From the cell containing the given text, extract its center point as [X, Y] coordinate. 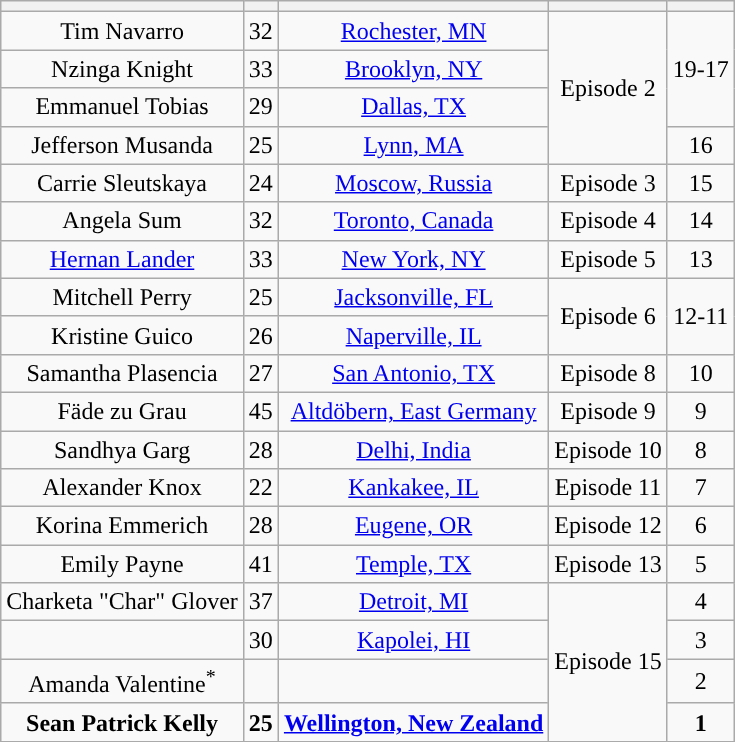
6 [700, 526]
Episode 9 [608, 411]
Episode 8 [608, 373]
Tim Navarro [122, 31]
Alexander Knox [122, 488]
30 [260, 640]
26 [260, 335]
Wellington, New Zealand [413, 722]
Rochester, MN [413, 31]
Toronto, Canada [413, 221]
14 [700, 221]
Sandhya Garg [122, 449]
Mitchell Perry [122, 297]
45 [260, 411]
Episode 11 [608, 488]
22 [260, 488]
15 [700, 183]
24 [260, 183]
37 [260, 602]
Kristine Guico [122, 335]
4 [700, 602]
Episode 2 [608, 88]
3 [700, 640]
Naperville, IL [413, 335]
Episode 4 [608, 221]
8 [700, 449]
Jefferson Musanda [122, 145]
Episode 10 [608, 449]
7 [700, 488]
10 [700, 373]
Episode 15 [608, 662]
Korina Emmerich [122, 526]
Angela Sum [122, 221]
27 [260, 373]
Jacksonville, FL [413, 297]
Detroit, MI [413, 602]
Samantha Plasencia [122, 373]
Episode 13 [608, 564]
13 [700, 259]
2 [700, 682]
16 [700, 145]
New York, NY [413, 259]
Episode 12 [608, 526]
San Antonio, TX [413, 373]
Episode 3 [608, 183]
Charketa "Char" Glover [122, 602]
12-11 [700, 316]
Temple, TX [413, 564]
Kapolei, HI [413, 640]
1 [700, 722]
Sean Patrick Kelly [122, 722]
Episode 6 [608, 316]
Amanda Valentine* [122, 682]
Dallas, TX [413, 107]
29 [260, 107]
Moscow, Russia [413, 183]
19-17 [700, 69]
Lynn, MA [413, 145]
Emmanuel Tobias [122, 107]
Altdöbern, East Germany [413, 411]
Episode 5 [608, 259]
Carrie Sleutskaya [122, 183]
Eugene, OR [413, 526]
41 [260, 564]
5 [700, 564]
Nzinga Knight [122, 69]
Delhi, India [413, 449]
Fäde zu Grau [122, 411]
Kankakee, IL [413, 488]
Hernan Lander [122, 259]
9 [700, 411]
Emily Payne [122, 564]
Brooklyn, NY [413, 69]
